Find where the given text appears and provide that cell's center as (X, Y) coordinate. 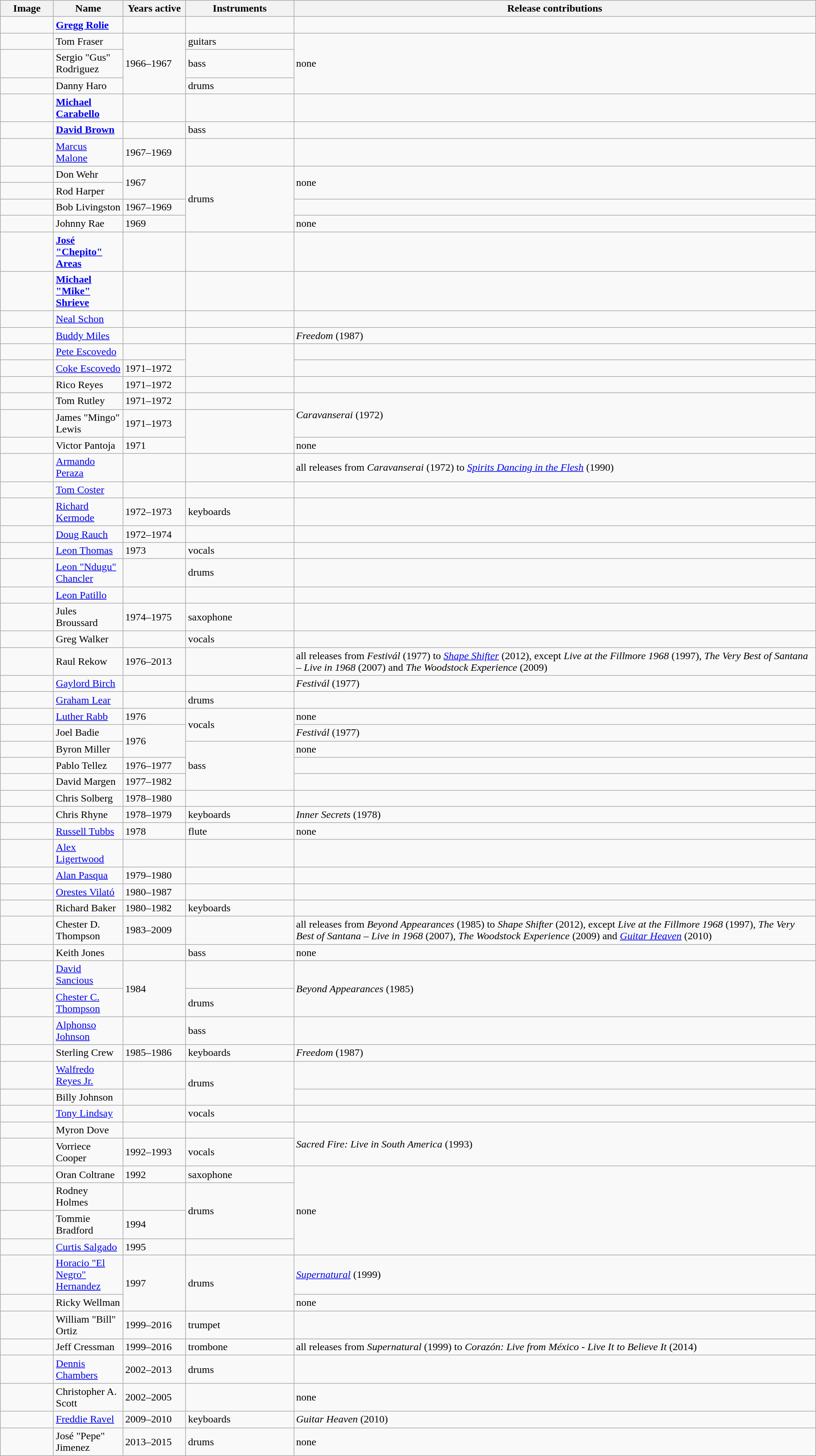
Danny Haro (88, 86)
trumpet (239, 1325)
Leon Thomas (88, 550)
1969 (154, 223)
Supernatural (1999) (554, 1275)
1971–1973 (154, 423)
Leon Patillo (88, 595)
Byron Miller (88, 749)
1997 (154, 1283)
Jules Broussard (88, 617)
all releases from Supernatural (1999) to Corazón: Live from México - Live It to Believe It (2014) (554, 1347)
Sergio "Gus" Rodriguez (88, 64)
Luther Rabb (88, 716)
2002–2005 (154, 1397)
1973 (154, 550)
Alphonso Johnson (88, 1031)
Chris Rhyne (88, 814)
Jeff Cressman (88, 1347)
1978–1979 (154, 814)
1995 (154, 1246)
Michael Carabello (88, 108)
Years active (154, 9)
Chester C. Thompson (88, 1003)
Richard Kermode (88, 512)
Leon "Ndugu" Chancler (88, 572)
Oran Coltrane (88, 1174)
1971 (154, 445)
Alex Ligertwood (88, 853)
Rodney Holmes (88, 1196)
Pete Escovedo (88, 352)
1992 (154, 1174)
Richard Baker (88, 908)
Beyond Appearances (1985) (554, 989)
2009–2010 (154, 1419)
trombone (239, 1347)
1972–1973 (154, 512)
David Margen (88, 782)
1967 (154, 182)
Graham Lear (88, 700)
Doug Rauch (88, 534)
Marcus Malone (88, 152)
2002–2013 (154, 1369)
1978 (154, 831)
David Sancious (88, 975)
1978–1980 (154, 798)
1976–1977 (154, 765)
William "Bill" Ortiz (88, 1325)
Christopher A. Scott (88, 1397)
Name (88, 9)
2013–2015 (154, 1441)
Armando Peraza (88, 467)
guitars (239, 41)
José "Chepito" Areas (88, 251)
Gaylord Birch (88, 684)
Curtis Salgado (88, 1246)
Pablo Tellez (88, 765)
José "Pepe" Jimenez (88, 1441)
Michael "Mike" Shrieve (88, 291)
1985–1986 (154, 1053)
Chester D. Thompson (88, 930)
Victor Pantoja (88, 445)
Gregg Rolie (88, 25)
Tommie Bradford (88, 1225)
Rico Reyes (88, 385)
Dennis Chambers (88, 1369)
1980–1982 (154, 908)
Bob Livingston (88, 207)
James "Mingo" Lewis (88, 423)
1994 (154, 1225)
Johnny Rae (88, 223)
1979–1980 (154, 875)
Horacio "El Negro" Hernandez (88, 1275)
1980–1987 (154, 892)
Guitar Heaven (2010) (554, 1419)
Sacred Fire: Live in South America (1993) (554, 1144)
Instruments (239, 9)
1974–1975 (154, 617)
Image (27, 9)
Alan Pasqua (88, 875)
Vorriece Cooper (88, 1152)
1976–2013 (154, 662)
1966–1967 (154, 64)
Walfredo Reyes Jr. (88, 1075)
Billy Johnson (88, 1097)
Tom Rutley (88, 401)
Joel Badie (88, 733)
Myron Dove (88, 1130)
Raul Rekow (88, 662)
1977–1982 (154, 782)
Release contributions (554, 9)
Caravanserai (1972) (554, 415)
David Brown (88, 130)
1983–2009 (154, 930)
Inner Secrets (1978) (554, 814)
Keith Jones (88, 953)
Orestes Vilató (88, 892)
Greg Walker (88, 639)
all releases from Caravanserai (1972) to Spirits Dancing in the Flesh (1990) (554, 467)
Neal Schon (88, 319)
Buddy Miles (88, 336)
1984 (154, 989)
Tony Lindsay (88, 1114)
Ricky Wellman (88, 1303)
1972–1974 (154, 534)
Freddie Ravel (88, 1419)
Chris Solberg (88, 798)
Tom Fraser (88, 41)
1992–1993 (154, 1152)
Coke Escovedo (88, 368)
Rod Harper (88, 191)
Russell Tubbs (88, 831)
Don Wehr (88, 174)
flute (239, 831)
Tom Coster (88, 490)
Sterling Crew (88, 1053)
